Identify which cell holds the provided text, then report its [x, y] central coordinate. 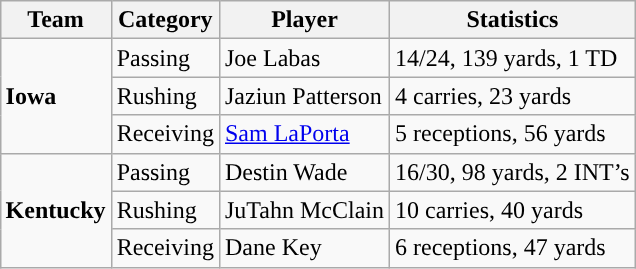
Kentucky [56, 210]
4 carries, 23 yards [513, 96]
Player [304, 20]
Joe Labas [304, 58]
14/24, 139 yards, 1 TD [513, 58]
Jaziun Patterson [304, 96]
Category [165, 20]
6 receptions, 47 yards [513, 248]
Iowa [56, 96]
Destin Wade [304, 172]
16/30, 98 yards, 2 INT’s [513, 172]
5 receptions, 56 yards [513, 134]
Dane Key [304, 248]
10 carries, 40 yards [513, 210]
JuTahn McClain [304, 210]
Team [56, 20]
Statistics [513, 20]
Sam LaPorta [304, 134]
